Return the (X, Y) coordinate for the center point of the cell that contains the specified text.  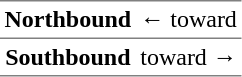
Southbound (68, 57)
toward → (189, 57)
Northbound (68, 20)
← toward (189, 20)
